Detect which cell encompasses the target text, then output its [X, Y] center coordinate. 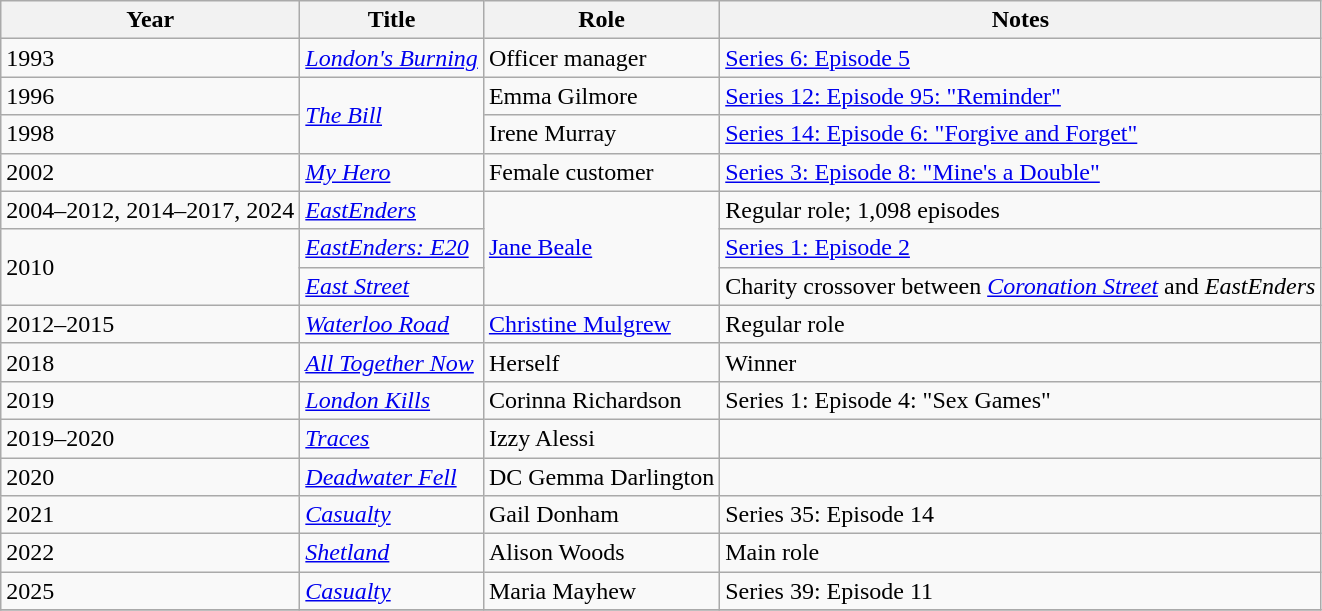
Series 1: Episode 4: "Sex Games" [1020, 400]
EastEnders [392, 210]
Winner [1020, 362]
Herself [601, 362]
Series 39: Episode 11 [1020, 591]
2019–2020 [150, 438]
Waterloo Road [392, 324]
Female customer [601, 172]
Deadwater Fell [392, 477]
Series 6: Episode 5 [1020, 58]
The Bill [392, 115]
2025 [150, 591]
Emma Gilmore [601, 96]
Notes [1020, 20]
Series 14: Episode 6: "Forgive and Forget" [1020, 134]
London Kills [392, 400]
Role [601, 20]
East Street [392, 286]
Jane Beale [601, 248]
1998 [150, 134]
Gail Donham [601, 515]
Traces [392, 438]
2004–2012, 2014–2017, 2024 [150, 210]
2018 [150, 362]
Irene Murray [601, 134]
London's Burning [392, 58]
Christine Mulgrew [601, 324]
2020 [150, 477]
Series 1: Episode 2 [1020, 248]
Series 12: Episode 95: "Reminder" [1020, 96]
1993 [150, 58]
My Hero [392, 172]
Charity crossover between Coronation Street and EastEnders [1020, 286]
Alison Woods [601, 553]
Corinna Richardson [601, 400]
2022 [150, 553]
Main role [1020, 553]
1996 [150, 96]
DC Gemma Darlington [601, 477]
2002 [150, 172]
EastEnders: E20 [392, 248]
Regular role [1020, 324]
Shetland [392, 553]
2021 [150, 515]
Izzy Alessi [601, 438]
Series 35: Episode 14 [1020, 515]
Regular role; 1,098 episodes [1020, 210]
Year [150, 20]
Maria Mayhew [601, 591]
Officer manager [601, 58]
Series 3: Episode 8: "Mine's a Double" [1020, 172]
2012–2015 [150, 324]
2019 [150, 400]
All Together Now [392, 362]
Title [392, 20]
2010 [150, 267]
